Search for the cell housing the specified text and yield its (X, Y) center coordinate. 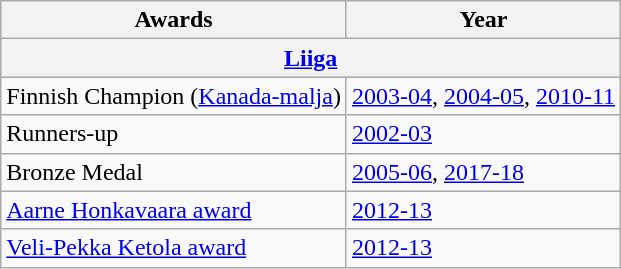
Awards (174, 20)
Aarne Honkavaara award (174, 210)
2003-04, 2004-05, 2010-11 (483, 96)
Year (483, 20)
Runners-up (174, 134)
Finnish Champion (Kanada-malja) (174, 96)
Bronze Medal (174, 172)
2002-03 (483, 134)
2005-06, 2017-18 (483, 172)
Liiga (311, 58)
Veli-Pekka Ketola award (174, 248)
